Return the (X, Y) coordinate for the center point of the cell that contains the specified text.  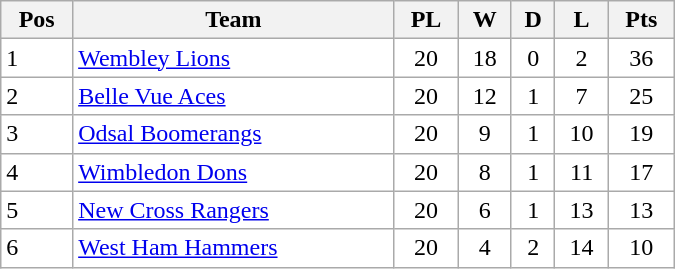
New Cross Rangers (234, 210)
25 (641, 96)
3 (37, 134)
5 (37, 210)
14 (582, 248)
7 (582, 96)
Wembley Lions (234, 58)
Belle Vue Aces (234, 96)
Wimbledon Dons (234, 172)
9 (485, 134)
11 (582, 172)
Pos (37, 20)
Pts (641, 20)
0 (532, 58)
19 (641, 134)
L (582, 20)
West Ham Hammers (234, 248)
18 (485, 58)
12 (485, 96)
36 (641, 58)
D (532, 20)
Odsal Boomerangs (234, 134)
17 (641, 172)
W (485, 20)
PL (426, 20)
Team (234, 20)
8 (485, 172)
